Locate the cell with the specified text and output its [x, y] center coordinate. 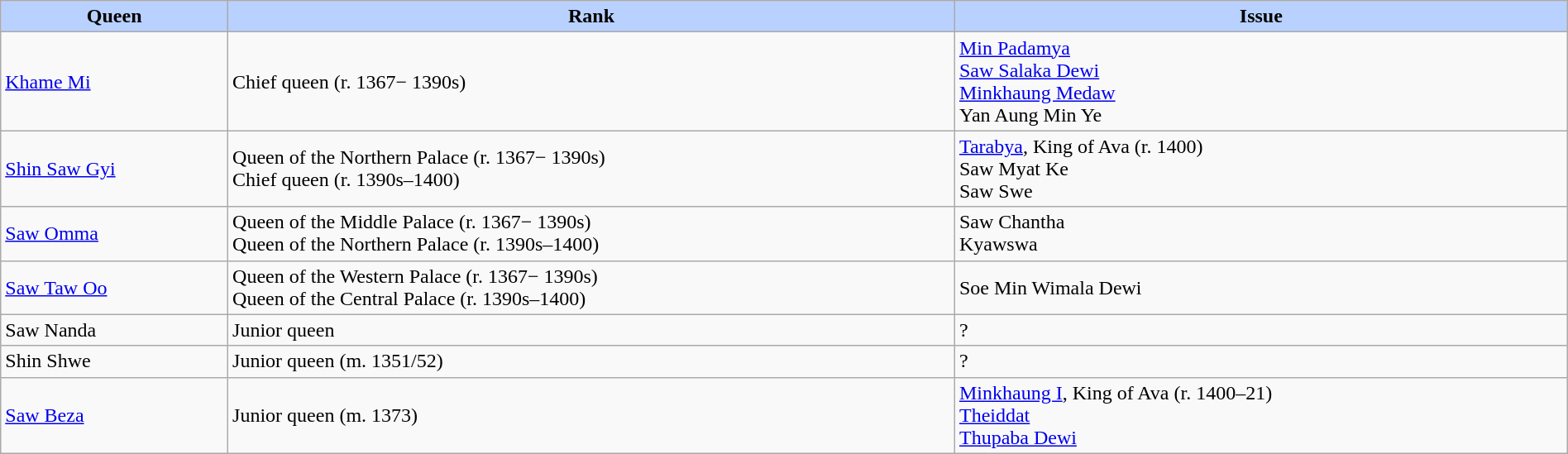
Queen of the Middle Palace (r. 1367− 1390s) Queen of the Northern Palace (r. 1390s–1400) [592, 233]
Saw Chantha Kyawswa [1260, 233]
Queen of the Northern Palace (r. 1367− 1390s) Chief queen (r. 1390s–1400) [592, 169]
Issue [1260, 17]
Chief queen (r. 1367− 1390s) [592, 81]
Junior queen (m. 1373) [592, 415]
Saw Omma [114, 233]
Soe Min Wimala Dewi [1260, 288]
Saw Taw Oo [114, 288]
Junior queen (m. 1351/52) [592, 361]
Min Padamya Saw Salaka Dewi Minkhaung Medaw Yan Aung Min Ye [1260, 81]
Minkhaung I, King of Ava (r. 1400–21) Theiddat Thupaba Dewi [1260, 415]
Shin Saw Gyi [114, 169]
Saw Beza [114, 415]
Shin Shwe [114, 361]
Junior queen [592, 330]
Rank [592, 17]
Khame Mi [114, 81]
Tarabya, King of Ava (r. 1400) Saw Myat Ke Saw Swe [1260, 169]
Queen of the Western Palace (r. 1367− 1390s) Queen of the Central Palace (r. 1390s–1400) [592, 288]
Queen [114, 17]
Saw Nanda [114, 330]
